Determine the (X, Y) coordinate at the center of the cell enclosing the given text.  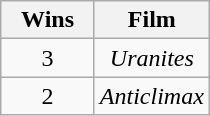
Wins (48, 20)
Anticlimax (152, 96)
Film (152, 20)
Uranites (152, 58)
3 (48, 58)
2 (48, 96)
